Locate the cell with the specified text and output its (X, Y) center coordinate. 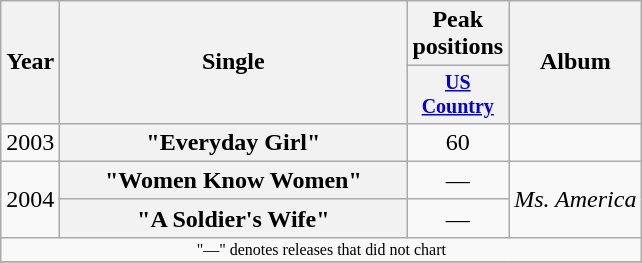
Year (30, 62)
"A Soldier's Wife" (234, 218)
Peak positions (458, 34)
"Everyday Girl" (234, 142)
US Country (458, 94)
Ms. America (576, 199)
"—" denotes releases that did not chart (322, 249)
2003 (30, 142)
60 (458, 142)
Single (234, 62)
"Women Know Women" (234, 180)
Album (576, 62)
2004 (30, 199)
